Return the (X, Y) coordinate for the center point of the cell that contains the specified text.  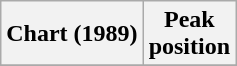
Peakposition (189, 34)
Chart (1989) (72, 34)
